Search for the cell housing the specified text and yield its [X, Y] center coordinate. 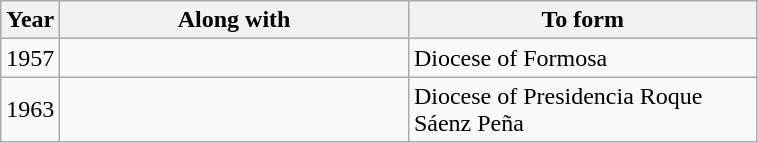
To form [582, 20]
1957 [30, 58]
1963 [30, 110]
Year [30, 20]
Diocese of Formosa [582, 58]
Along with [234, 20]
Diocese of Presidencia Roque Sáenz Peña [582, 110]
